Return the (X, Y) coordinate for the center point of the cell that contains the specified text.  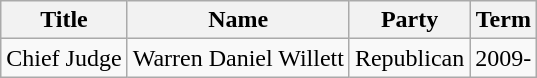
Party (409, 20)
2009- (504, 58)
Name (238, 20)
Title (64, 20)
Republican (409, 58)
Warren Daniel Willett (238, 58)
Term (504, 20)
Chief Judge (64, 58)
